Detect which cell encompasses the target text, then output its (x, y) center coordinate. 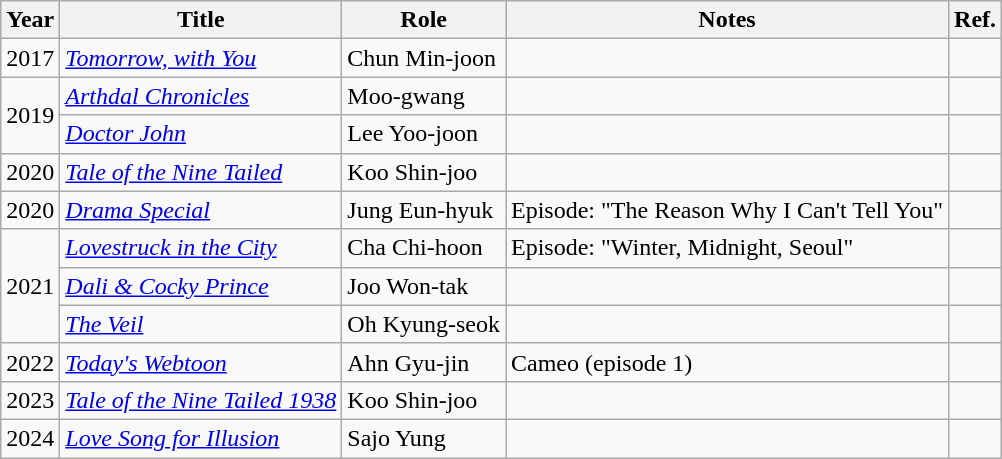
Title (201, 20)
Arthdal Chronicles (201, 96)
Jung Eun-hyuk (424, 210)
2024 (30, 438)
Role (424, 20)
Sajo Yung (424, 438)
Notes (728, 20)
Oh Kyung-seok (424, 324)
2019 (30, 115)
Ahn Gyu-jin (424, 362)
Cameo (episode 1) (728, 362)
Tomorrow, with You (201, 58)
2021 (30, 286)
Lee Yoo-joon (424, 134)
Moo-gwang (424, 96)
Tale of the Nine Tailed (201, 172)
Joo Won-tak (424, 286)
Doctor John (201, 134)
The Veil (201, 324)
Episode: "The Reason Why I Can't Tell You" (728, 210)
Chun Min-joon (424, 58)
Ref. (976, 20)
Today's Webtoon (201, 362)
2022 (30, 362)
Cha Chi-hoon (424, 248)
Tale of the Nine Tailed 1938 (201, 400)
Year (30, 20)
2017 (30, 58)
Dali & Cocky Prince (201, 286)
2023 (30, 400)
Drama Special (201, 210)
Love Song for Illusion (201, 438)
Episode: "Winter, Midnight, Seoul" (728, 248)
Lovestruck in the City (201, 248)
